From the cell containing the given text, extract its center point as (x, y) coordinate. 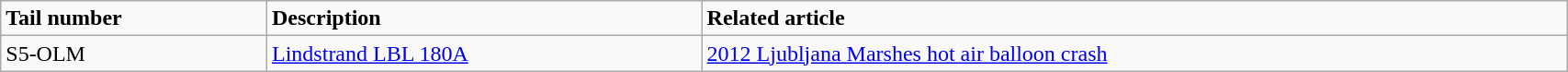
Lindstrand LBL 180A (485, 54)
Related article (1134, 18)
Tail number (134, 18)
Description (485, 18)
2012 Ljubljana Marshes hot air balloon crash (1134, 54)
S5-OLM (134, 54)
